Find where the given text appears and provide that cell's center as [X, Y] coordinate. 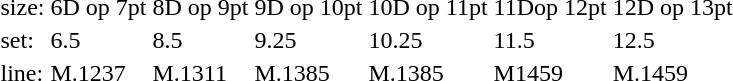
6.5 [98, 40]
10.25 [428, 40]
11.5 [550, 40]
9.25 [308, 40]
8.5 [200, 40]
